Scan for the cell matching the given text and deliver its [x, y] coordinate at center. 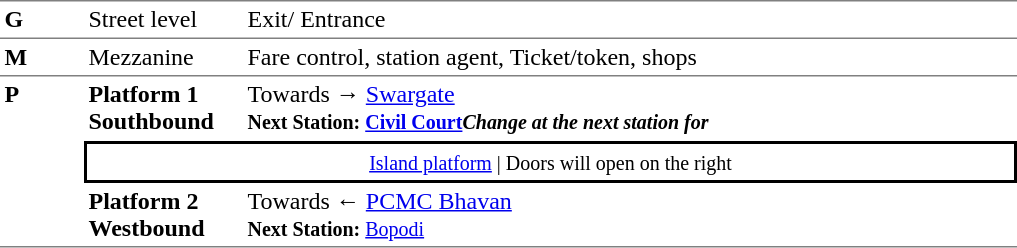
Platform 1Southbound [164, 108]
Exit/ Entrance [630, 20]
G [42, 20]
P [42, 162]
Platform 2Westbound [164, 215]
Towards ← PCMC BhavanNext Station: Bopodi [630, 215]
M [42, 58]
Island platform | Doors will open on the right [550, 162]
Street level [164, 20]
Fare control, station agent, Ticket/token, shops [630, 58]
Towards → SwargateNext Station: Civil CourtChange at the next station for [630, 108]
Mezzanine [164, 58]
